Capture the cell that displays the provided text and extract its [X, Y] central coordinate. 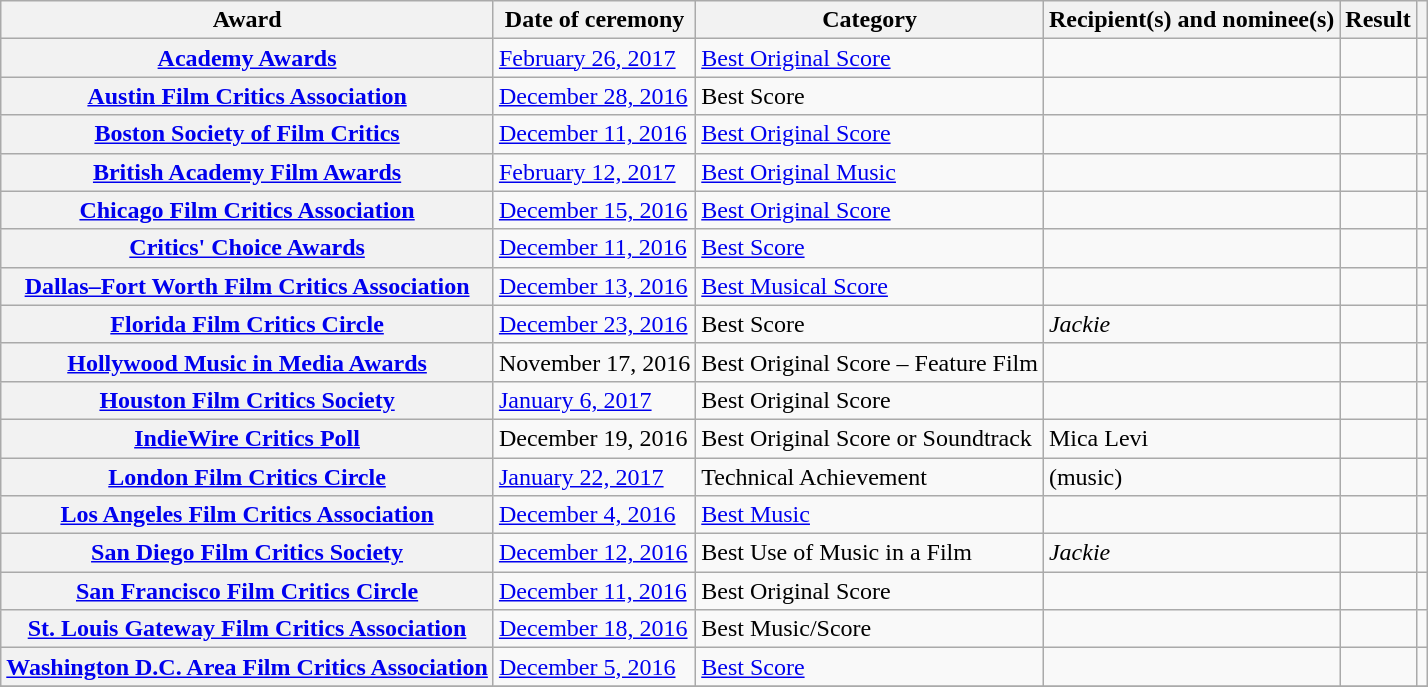
December 12, 2016 [594, 553]
December 4, 2016 [594, 515]
San Diego Film Critics Society [248, 553]
IndieWire Critics Poll [248, 438]
(music) [1191, 477]
January 6, 2017 [594, 400]
Chicago Film Critics Association [248, 210]
Hollywood Music in Media Awards [248, 362]
Critics' Choice Awards [248, 248]
Best Original Music [870, 172]
Dallas–Fort Worth Film Critics Association [248, 286]
Best Music [870, 515]
December 28, 2016 [594, 96]
Academy Awards [248, 58]
St. Louis Gateway Film Critics Association [248, 629]
Boston Society of Film Critics [248, 134]
Best Original Score or Soundtrack [870, 438]
Result [1378, 20]
San Francisco Film Critics Circle [248, 591]
Recipient(s) and nominee(s) [1191, 20]
Austin Film Critics Association [248, 96]
British Academy Film Awards [248, 172]
December 18, 2016 [594, 629]
December 15, 2016 [594, 210]
December 23, 2016 [594, 324]
January 22, 2017 [594, 477]
Washington D.C. Area Film Critics Association [248, 667]
Best Use of Music in a Film [870, 553]
Award [248, 20]
Category [870, 20]
Best Original Score – Feature Film [870, 362]
December 13, 2016 [594, 286]
Houston Film Critics Society [248, 400]
December 5, 2016 [594, 667]
December 19, 2016 [594, 438]
Florida Film Critics Circle [248, 324]
November 17, 2016 [594, 362]
Best Music/Score [870, 629]
London Film Critics Circle [248, 477]
February 26, 2017 [594, 58]
February 12, 2017 [594, 172]
Best Musical Score [870, 286]
Los Angeles Film Critics Association [248, 515]
Date of ceremony [594, 20]
Mica Levi [1191, 438]
Technical Achievement [870, 477]
